Determine the (X, Y) coordinate at the center of the cell enclosing the given text.  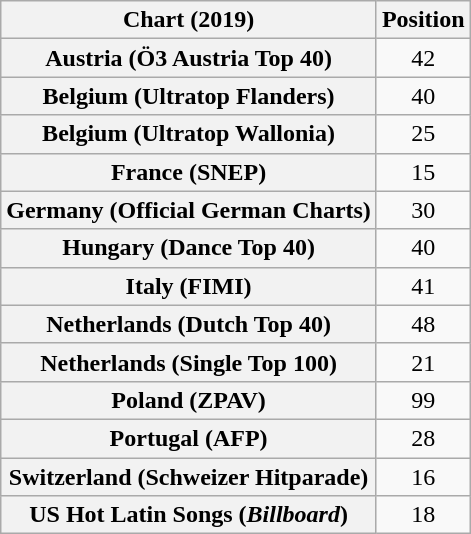
30 (423, 210)
Switzerland (Schweizer Hitparade) (189, 477)
France (SNEP) (189, 172)
Hungary (Dance Top 40) (189, 248)
21 (423, 362)
Belgium (Ultratop Flanders) (189, 96)
Poland (ZPAV) (189, 400)
28 (423, 438)
15 (423, 172)
16 (423, 477)
25 (423, 134)
Belgium (Ultratop Wallonia) (189, 134)
Position (423, 20)
Chart (2019) (189, 20)
41 (423, 286)
Netherlands (Single Top 100) (189, 362)
Netherlands (Dutch Top 40) (189, 324)
US Hot Latin Songs (Billboard) (189, 515)
18 (423, 515)
Austria (Ö3 Austria Top 40) (189, 58)
Portugal (AFP) (189, 438)
Italy (FIMI) (189, 286)
99 (423, 400)
48 (423, 324)
42 (423, 58)
Germany (Official German Charts) (189, 210)
